Extract the (x, y) coordinate from the center of the cell holding the provided text.  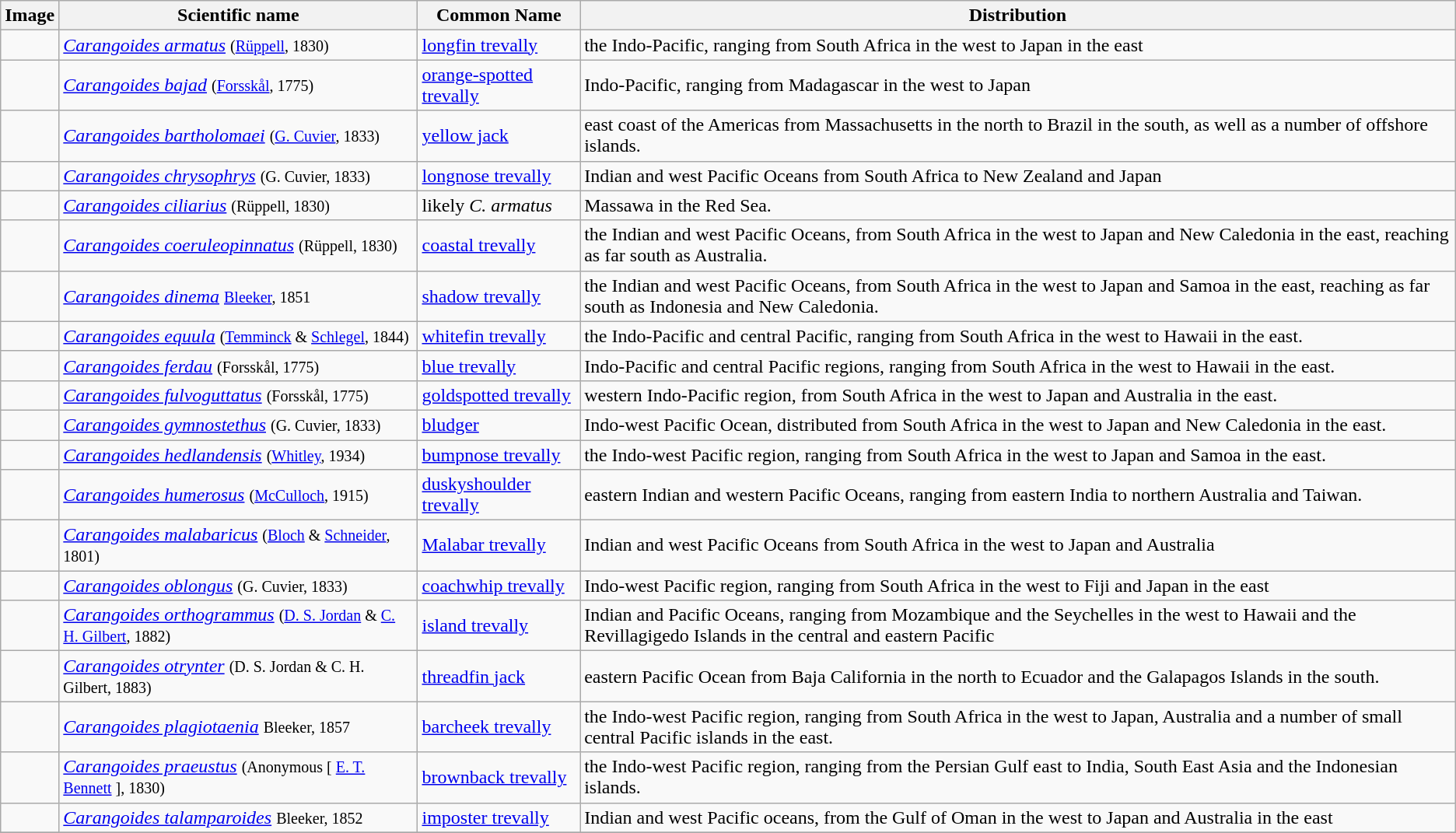
goldspotted trevally (499, 395)
Image (30, 16)
western Indo-Pacific region, from South Africa in the west to Japan and Australia in the east. (1018, 395)
the Indo-west Pacific region, ranging from the Persian Gulf east to India, South East Asia and the Indonesian islands. (1018, 778)
Common Name (499, 16)
the Indian and west Pacific Oceans, from South Africa in the west to Japan and New Caledonia in the east, reaching as far south as Australia. (1018, 246)
Carangoides gymnostethus (G. Cuvier, 1833) (238, 425)
Carangoides ciliarius (Rüppell, 1830) (238, 205)
Indo-Pacific, ranging from Madagascar in the west to Japan (1018, 86)
the Indo-west Pacific region, ranging from South Africa in the west to Japan and Samoa in the east. (1018, 455)
Carangoides otrynter (D. S. Jordan & C. H. Gilbert, 1883) (238, 677)
Carangoides dinema Bleeker, 1851 (238, 296)
the Indo-Pacific, ranging from South Africa in the west to Japan in the east (1018, 45)
Carangoides equula (Temminck & Schlegel, 1844) (238, 336)
Carangoides humerosus (McCulloch, 1915) (238, 495)
Carangoides plagiotaenia Bleeker, 1857 (238, 726)
longfin trevally (499, 45)
Carangoides bartholomaei (G. Cuvier, 1833) (238, 135)
the Indo-west Pacific region, ranging from South Africa in the west to Japan, Australia and a number of small central Pacific islands in the east. (1018, 726)
Indian and west Pacific Oceans from South Africa in the west to Japan and Australia (1018, 546)
Indo-west Pacific region, ranging from South Africa in the west to Fiji and Japan in the east (1018, 586)
east coast of the Americas from Massachusetts in the north to Brazil in the south, as well as a number of offshore islands. (1018, 135)
Carangoides chrysophrys (G. Cuvier, 1833) (238, 176)
coachwhip trevally (499, 586)
Carangoides fulvoguttatus (Forsskål, 1775) (238, 395)
Distribution (1018, 16)
Carangoides malabaricus (Bloch & Schneider, 1801) (238, 546)
Scientific name (238, 16)
Carangoides praeustus (Anonymous [ E. T. Bennett ], 1830) (238, 778)
brownback trevally (499, 778)
Indian and west Pacific oceans, from the Gulf of Oman in the west to Japan and Australia in the east (1018, 817)
eastern Pacific Ocean from Baja California in the north to Ecuador and the Galapagos Islands in the south. (1018, 677)
longnose trevally (499, 176)
eastern Indian and western Pacific Oceans, ranging from eastern India to northern Australia and Taiwan. (1018, 495)
duskyshoulder trevally (499, 495)
barcheek trevally (499, 726)
Carangoides oblongus (G. Cuvier, 1833) (238, 586)
Carangoides orthogrammus (D. S. Jordan & C. H. Gilbert, 1882) (238, 625)
likely C. armatus (499, 205)
Carangoides ferdau (Forsskål, 1775) (238, 366)
Indo-west Pacific Ocean, distributed from South Africa in the west to Japan and New Caledonia in the east. (1018, 425)
the Indo-Pacific and central Pacific, ranging from South Africa in the west to Hawaii in the east. (1018, 336)
Indian and west Pacific Oceans from South Africa to New Zealand and Japan (1018, 176)
Carangoides hedlandensis (Whitley, 1934) (238, 455)
yellow jack (499, 135)
orange-spotted trevally (499, 86)
coastal trevally (499, 246)
bumpnose trevally (499, 455)
blue trevally (499, 366)
Massawa in the Red Sea. (1018, 205)
Carangoides coeruleopinnatus (Rüppell, 1830) (238, 246)
Carangoides armatus (Rüppell, 1830) (238, 45)
Malabar trevally (499, 546)
Indo-Pacific and central Pacific regions, ranging from South Africa in the west to Hawaii in the east. (1018, 366)
island trevally (499, 625)
threadfin jack (499, 677)
whitefin trevally (499, 336)
Carangoides talamparoides Bleeker, 1852 (238, 817)
Carangoides bajad (Forsskål, 1775) (238, 86)
shadow trevally (499, 296)
bludger (499, 425)
imposter trevally (499, 817)
